Determine the [x, y] coordinate at the center of the cell enclosing the given text.  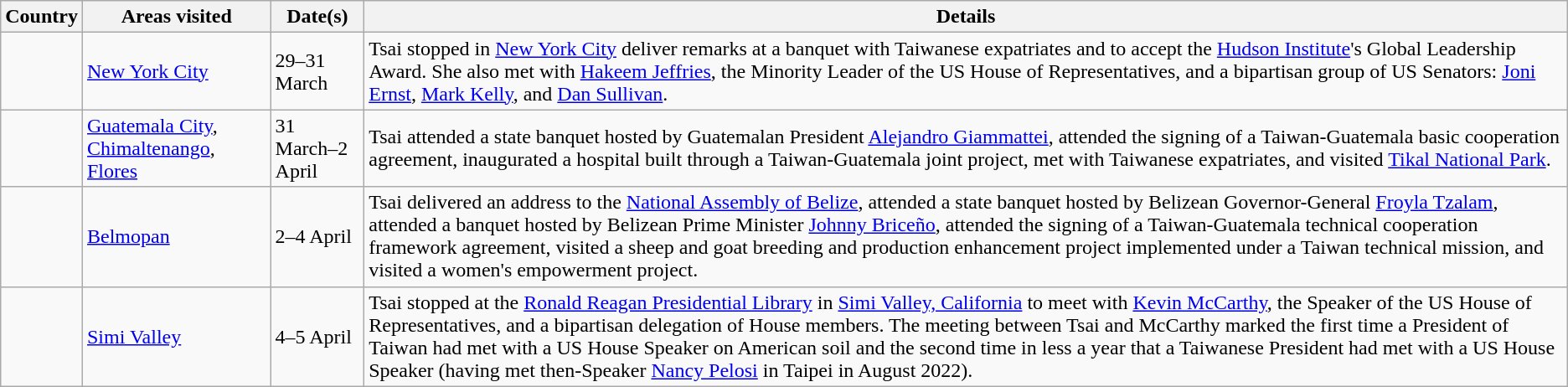
New York City [176, 71]
Belmopan [176, 236]
Areas visited [176, 17]
Country [42, 17]
31 March–2 April [317, 148]
Guatemala City, Chimaltenango, Flores [176, 148]
Date(s) [317, 17]
Details [967, 17]
Simi Valley [176, 337]
4–5 April [317, 337]
29–31 March [317, 71]
2–4 April [317, 236]
